For the text-containing cell, return its midpoint in (X, Y) coordinate format. 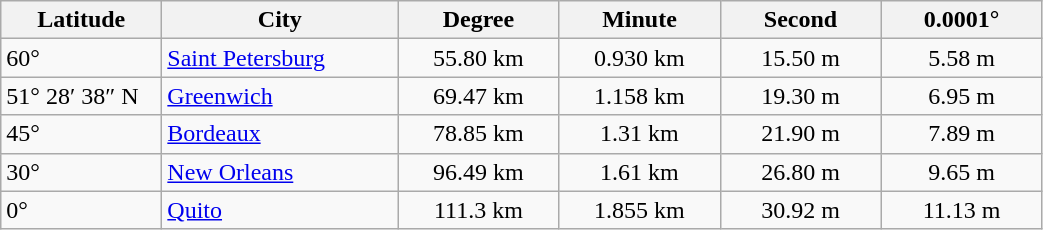
51° 28′ 38″ N (82, 96)
New Orleans (280, 172)
5.58 m (962, 58)
0° (82, 210)
96.49 km (478, 172)
60° (82, 58)
30.92 m (800, 210)
Latitude (82, 20)
1.158 km (640, 96)
1.31 km (640, 134)
City (280, 20)
0.0001° (962, 20)
6.95 m (962, 96)
15.50 m (800, 58)
111.3 km (478, 210)
Bordeaux (280, 134)
Degree (478, 20)
Saint Petersburg (280, 58)
26.80 m (800, 172)
Minute (640, 20)
55.80 km (478, 58)
9.65 m (962, 172)
19.30 m (800, 96)
Greenwich (280, 96)
45° (82, 134)
Quito (280, 210)
69.47 km (478, 96)
30° (82, 172)
Second (800, 20)
7.89 m (962, 134)
1.855 km (640, 210)
1.61 km (640, 172)
78.85 km (478, 134)
11.13 m (962, 210)
0.930 km (640, 58)
21.90 m (800, 134)
